Detect which cell encompasses the target text, then output its [X, Y] center coordinate. 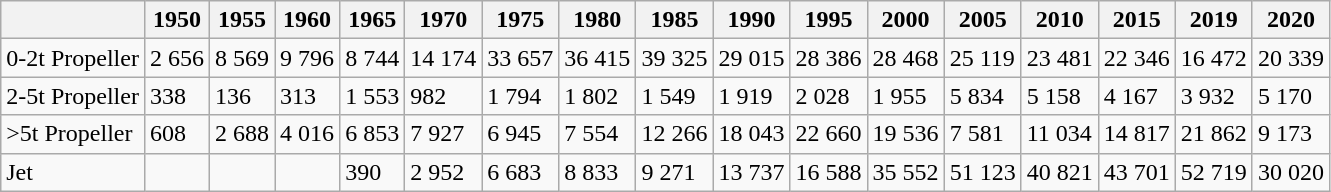
608 [176, 134]
33 657 [520, 58]
1 802 [598, 96]
2-5t Propeller [73, 96]
2 952 [444, 172]
25 119 [982, 58]
29 015 [752, 58]
7 581 [982, 134]
8 569 [242, 58]
>5t Propeller [73, 134]
2010 [1060, 20]
5 834 [982, 96]
1 794 [520, 96]
19 536 [906, 134]
4 167 [1136, 96]
43 701 [1136, 172]
28 468 [906, 58]
6 945 [520, 134]
18 043 [752, 134]
8 833 [598, 172]
5 170 [1290, 96]
28 386 [828, 58]
40 821 [1060, 172]
1 549 [674, 96]
7 554 [598, 134]
9 271 [674, 172]
7 927 [444, 134]
2000 [906, 20]
1985 [674, 20]
136 [242, 96]
16 588 [828, 172]
1965 [372, 20]
35 552 [906, 172]
2005 [982, 20]
9 796 [308, 58]
1 955 [906, 96]
2019 [1214, 20]
1995 [828, 20]
2 688 [242, 134]
1970 [444, 20]
982 [444, 96]
23 481 [1060, 58]
2 656 [176, 58]
52 719 [1214, 172]
12 266 [674, 134]
13 737 [752, 172]
1980 [598, 20]
6 853 [372, 134]
36 415 [598, 58]
1990 [752, 20]
Jet [73, 172]
51 123 [982, 172]
1955 [242, 20]
4 016 [308, 134]
30 020 [1290, 172]
2015 [1136, 20]
1950 [176, 20]
1 919 [752, 96]
16 472 [1214, 58]
390 [372, 172]
1960 [308, 20]
22 660 [828, 134]
39 325 [674, 58]
338 [176, 96]
9 173 [1290, 134]
1975 [520, 20]
313 [308, 96]
1 553 [372, 96]
2 028 [828, 96]
5 158 [1060, 96]
8 744 [372, 58]
20 339 [1290, 58]
14 174 [444, 58]
3 932 [1214, 96]
14 817 [1136, 134]
21 862 [1214, 134]
0-2t Propeller [73, 58]
6 683 [520, 172]
2020 [1290, 20]
11 034 [1060, 134]
22 346 [1136, 58]
